Return [x, y] of the center of cell containing provided text 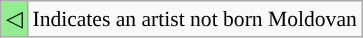
Indicates an artist not born Moldovan [194, 19]
◁ [14, 19]
